Determine the (x, y) coordinate at the center of the cell enclosing the given text.  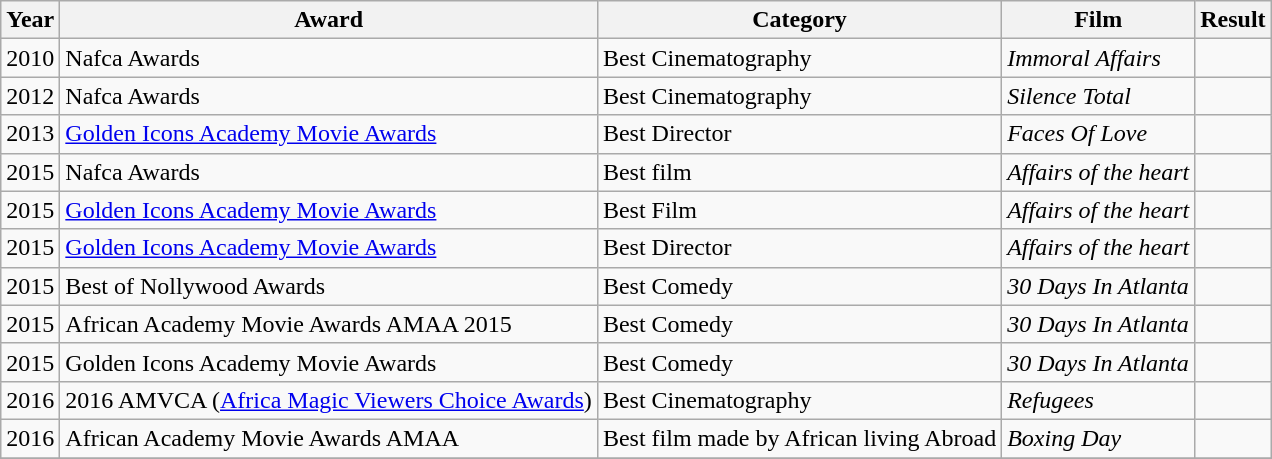
Faces Of Love (1098, 134)
Silence Total (1098, 96)
Film (1098, 20)
Immoral Affairs (1098, 58)
Best of Nollywood Awards (329, 286)
African Academy Movie Awards AMAA 2015 (329, 324)
Refugees (1098, 400)
Best film made by African living Abroad (799, 438)
Boxing Day (1098, 438)
African Academy Movie Awards AMAA (329, 438)
2012 (30, 96)
Best film (799, 172)
Category (799, 20)
Year (30, 20)
Best Film (799, 210)
2016 AMVCA (Africa Magic Viewers Choice Awards) (329, 400)
2013 (30, 134)
Result (1233, 20)
2010 (30, 58)
Award (329, 20)
